Return [x, y] of the center of cell containing provided text 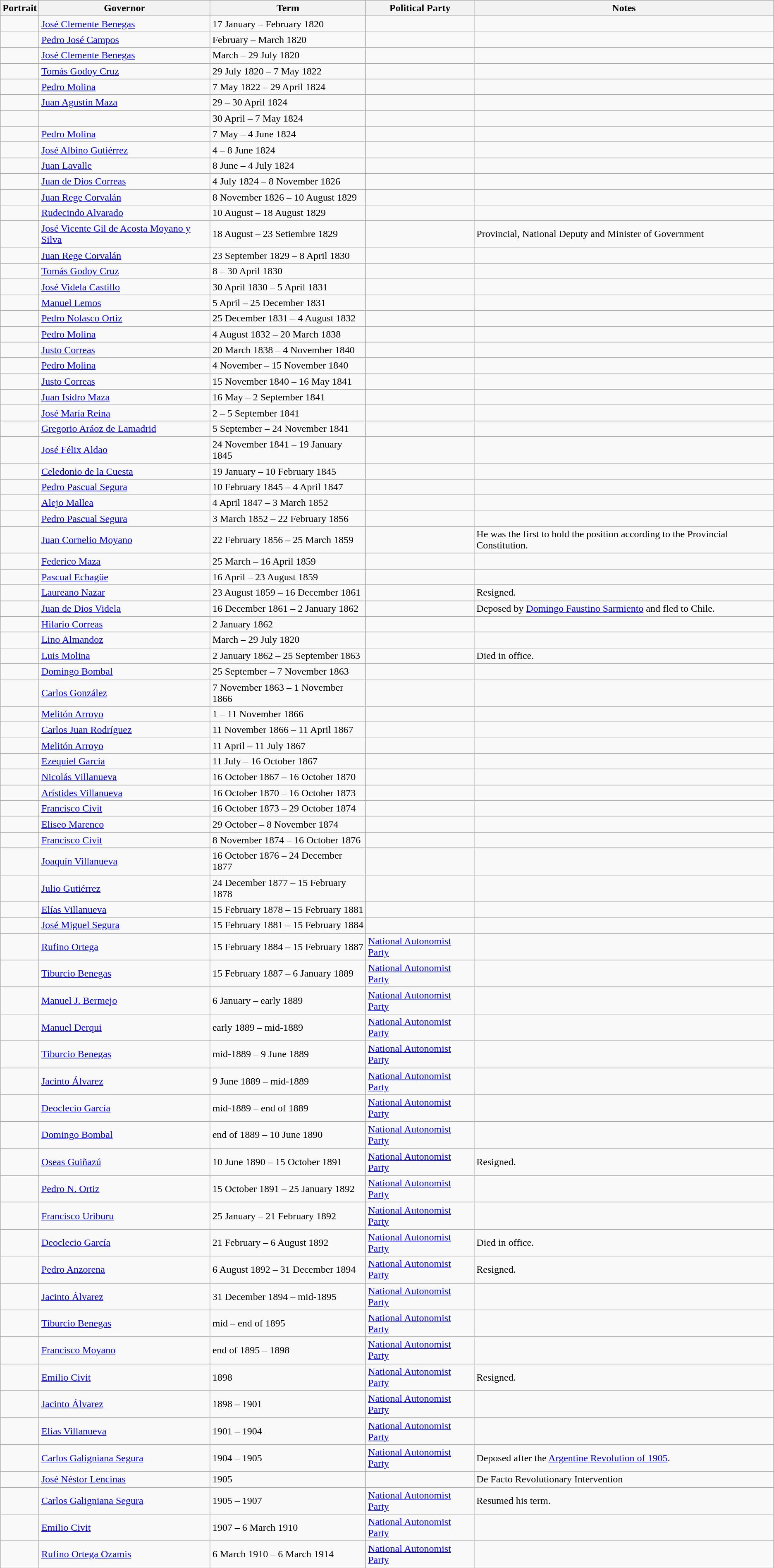
José María Reina [124, 413]
Joaquín Villanueva [124, 861]
1905 [288, 1479]
Gregorio Aráoz de Lamadrid [124, 429]
1904 – 1905 [288, 1458]
Pascual Echagüe [124, 577]
Julio Gutiérrez [124, 888]
Rufino Ortega Ozamis [124, 1554]
25 January – 21 February 1892 [288, 1216]
16 December 1861 – 2 January 1862 [288, 608]
Governor [124, 8]
Manuel Lemos [124, 303]
Juan Agustín Maza [124, 103]
February – March 1820 [288, 40]
De Facto Revolutionary Intervention [624, 1479]
15 February 1887 – 6 January 1889 [288, 974]
25 December 1831 – 4 August 1832 [288, 318]
7 November 1863 – 1 November 1866 [288, 692]
Nicolás Villanueva [124, 777]
Juan Isidro Maza [124, 397]
Eliseo Marenco [124, 824]
17 January – February 1820 [288, 24]
Celedonio de la Cuesta [124, 471]
3 March 1852 – 22 February 1856 [288, 519]
José Vicente Gil de Acosta Moyano y Silva [124, 234]
9 June 1889 – mid-1889 [288, 1081]
4 November – 15 November 1840 [288, 366]
1898 [288, 1377]
Juan Cornelio Moyano [124, 540]
Carlos González [124, 692]
Resumed his term. [624, 1501]
5 September – 24 November 1841 [288, 429]
1905 – 1907 [288, 1501]
Manuel Derqui [124, 1027]
4 July 1824 – 8 November 1826 [288, 181]
10 February 1845 – 4 April 1847 [288, 487]
José Albino Gutiérrez [124, 150]
6 January – early 1889 [288, 1000]
Term [288, 8]
Lino Almandoz [124, 640]
16 April – 23 August 1859 [288, 577]
Deposed after the Argentine Revolution of 1905. [624, 1458]
16 October 1876 – 24 December 1877 [288, 861]
20 March 1838 – 4 November 1840 [288, 350]
2 – 5 September 1841 [288, 413]
Provincial, National Deputy and Minister of Government [624, 234]
16 October 1870 – 16 October 1873 [288, 793]
Luis Molina [124, 656]
1901 – 1904 [288, 1431]
4 August 1832 – 20 March 1838 [288, 334]
Federico Maza [124, 561]
José Néstor Lencinas [124, 1479]
16 October 1873 – 29 October 1874 [288, 809]
mid-1889 – 9 June 1889 [288, 1054]
end of 1895 – 1898 [288, 1350]
11 April – 11 July 1867 [288, 746]
29 – 30 April 1824 [288, 103]
Arístides Villanueva [124, 793]
16 October 1867 – 16 October 1870 [288, 777]
Francisco Moyano [124, 1350]
16 May – 2 September 1841 [288, 397]
Juan de Dios Videla [124, 608]
Portrait [20, 8]
25 September – 7 November 1863 [288, 671]
24 November 1841 – 19 January 1845 [288, 450]
11 November 1866 – 11 April 1867 [288, 730]
Laureano Nazar [124, 593]
Pedro Nolasco Ortiz [124, 318]
15 February 1884 – 15 February 1887 [288, 946]
Juan Lavalle [124, 165]
Rudecindo Alvarado [124, 213]
5 April – 25 December 1831 [288, 303]
Pedro Anzorena [124, 1270]
15 February 1878 – 15 February 1881 [288, 910]
29 July 1820 – 7 May 1822 [288, 71]
Deposed by Domingo Faustino Sarmiento and fled to Chile. [624, 608]
4 April 1847 – 3 March 1852 [288, 503]
23 August 1859 – 16 December 1861 [288, 593]
Carlos Juan Rodríguez [124, 730]
30 April – 7 May 1824 [288, 118]
19 January – 10 February 1845 [288, 471]
mid – end of 1895 [288, 1324]
25 March – 16 April 1859 [288, 561]
early 1889 – mid-1889 [288, 1027]
15 November 1840 – 16 May 1841 [288, 381]
Alejo Mallea [124, 503]
mid-1889 – end of 1889 [288, 1108]
7 May – 4 June 1824 [288, 134]
José Miguel Segura [124, 925]
Rufino Ortega [124, 946]
6 March 1910 – 6 March 1914 [288, 1554]
29 October – 8 November 1874 [288, 824]
8 November 1826 – 10 August 1829 [288, 197]
1907 – 6 March 1910 [288, 1528]
Juan de Dios Correas [124, 181]
22 February 1856 – 25 March 1859 [288, 540]
21 February – 6 August 1892 [288, 1242]
8 November 1874 – 16 October 1876 [288, 840]
2 January 1862 – 25 September 1863 [288, 656]
1 – 11 November 1866 [288, 714]
24 December 1877 – 15 February 1878 [288, 888]
18 August – 23 Setiembre 1829 [288, 234]
8 June – 4 July 1824 [288, 165]
10 June 1890 – 15 October 1891 [288, 1162]
31 December 1894 – mid-1895 [288, 1296]
Manuel J. Bermejo [124, 1000]
15 October 1891 – 25 January 1892 [288, 1189]
23 September 1829 – 8 April 1830 [288, 256]
Ezequiel García [124, 761]
Political Party [420, 8]
15 February 1881 – 15 February 1884 [288, 925]
Oseas Guiñazú [124, 1162]
4 – 8 June 1824 [288, 150]
11 July – 16 October 1867 [288, 761]
Hilario Correas [124, 624]
2 January 1862 [288, 624]
Pedro N. Ortiz [124, 1189]
Pedro José Campos [124, 40]
He was the first to hold the position according to the Provincial Constitution. [624, 540]
1898 – 1901 [288, 1404]
José Videla Castillo [124, 287]
6 August 1892 – 31 December 1894 [288, 1270]
end of 1889 – 10 June 1890 [288, 1135]
10 August – 18 August 1829 [288, 213]
7 May 1822 – 29 April 1824 [288, 87]
30 April 1830 – 5 April 1831 [288, 287]
José Félix Aldao [124, 450]
Francisco Uriburu [124, 1216]
8 – 30 April 1830 [288, 271]
Notes [624, 8]
